From the cell containing the given text, extract its center point as [X, Y] coordinate. 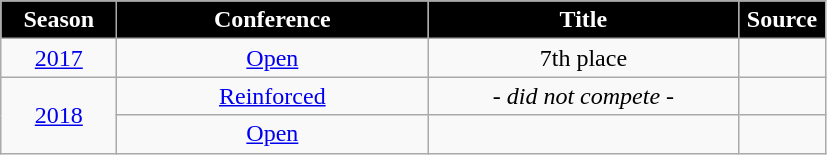
7th place [584, 58]
Conference [272, 20]
Reinforced [272, 96]
Source [782, 20]
Season [59, 20]
Title [584, 20]
- did not compete - [584, 96]
2018 [59, 115]
2017 [59, 58]
